Detect which cell encompasses the target text, then output its [X, Y] center coordinate. 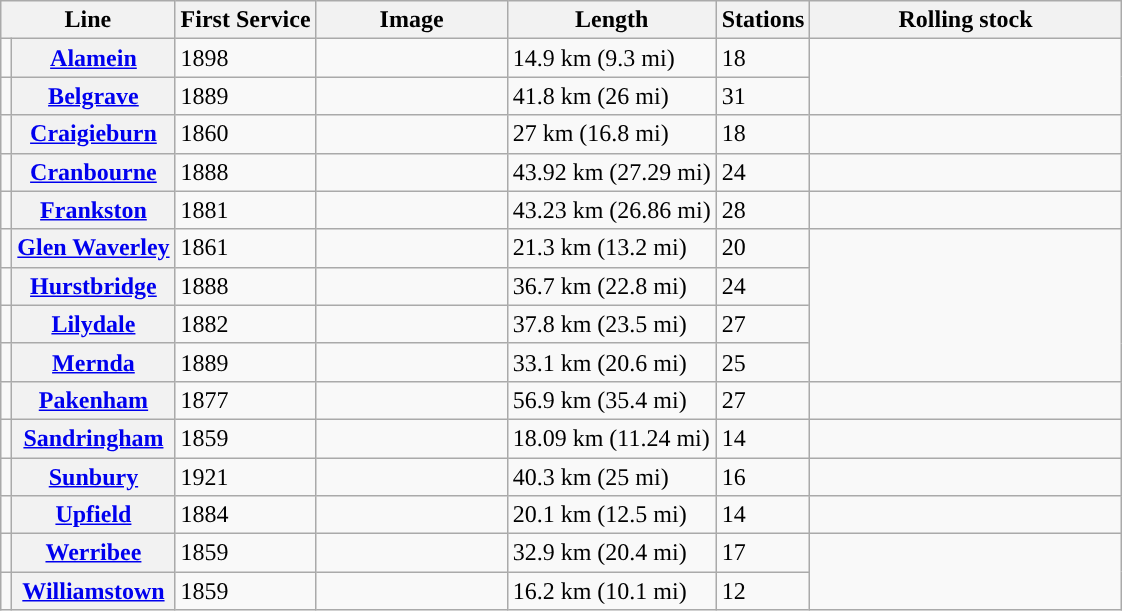
Hurstbridge [94, 286]
18.09 km (11.24 mi) [612, 438]
Stations [763, 20]
1921 [246, 477]
Sandringham [94, 438]
33.1 km (20.6 mi) [612, 362]
1860 [246, 134]
20 [763, 248]
Length [612, 20]
25 [763, 362]
40.3 km (25 mi) [612, 477]
Lilydale [94, 324]
First Service [246, 20]
Upfield [94, 515]
Rolling stock [966, 20]
21.3 km (13.2 mi) [612, 248]
Line [88, 20]
Alamein [94, 58]
Mernda [94, 362]
56.9 km (35.4 mi) [612, 400]
36.7 km (22.8 mi) [612, 286]
1898 [246, 58]
12 [763, 591]
16.2 km (10.1 mi) [612, 591]
Craigieburn [94, 134]
28 [763, 210]
Frankston [94, 210]
1861 [246, 248]
37.8 km (23.5 mi) [612, 324]
1881 [246, 210]
32.9 km (20.4 mi) [612, 553]
17 [763, 553]
27 km (16.8 mi) [612, 134]
1877 [246, 400]
Pakenham [94, 400]
31 [763, 96]
Williamstown [94, 591]
43.92 km (27.29 mi) [612, 172]
Werribee [94, 553]
Glen Waverley [94, 248]
43.23 km (26.86 mi) [612, 210]
Belgrave [94, 96]
20.1 km (12.5 mi) [612, 515]
14.9 km (9.3 mi) [612, 58]
Image [412, 20]
Sunbury [94, 477]
Cranbourne [94, 172]
41.8 km (26 mi) [612, 96]
16 [763, 477]
1884 [246, 515]
1882 [246, 324]
